For the text-containing cell, return its midpoint in (X, Y) coordinate format. 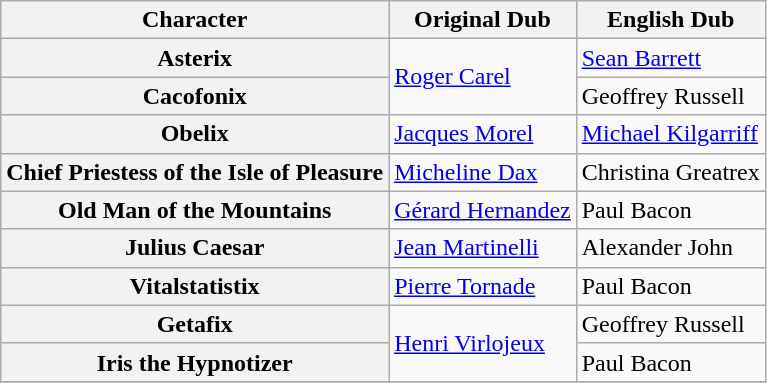
Christina Greatrex (670, 172)
Julius Caesar (195, 248)
Original Dub (483, 20)
Jean Martinelli (483, 248)
Henri Virlojeux (483, 343)
Character (195, 20)
Iris the Hypnotizer (195, 362)
Cacofonix (195, 96)
Asterix (195, 58)
Micheline Dax (483, 172)
Old Man of the Mountains (195, 210)
Pierre Tornade (483, 286)
Roger Carel (483, 77)
Getafix (195, 324)
Sean Barrett (670, 58)
Michael Kilgarriff (670, 134)
English Dub (670, 20)
Alexander John (670, 248)
Gérard Hernandez (483, 210)
Obelix (195, 134)
Jacques Morel (483, 134)
Chief Priestess of the Isle of Pleasure (195, 172)
Vitalstatistix (195, 286)
